Return (x, y) of the center of cell containing provided text 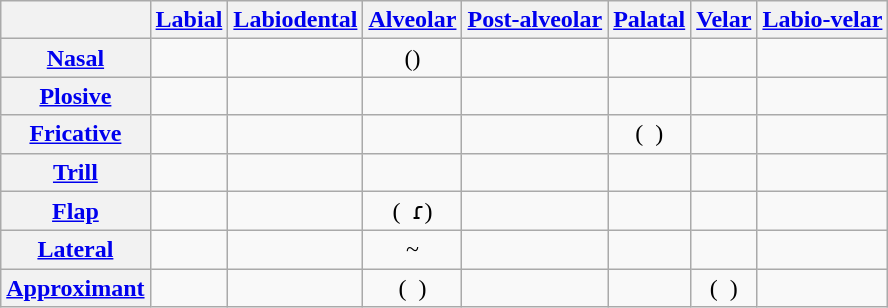
Alveolar (412, 20)
Labio-velar (822, 20)
Fricative (76, 134)
Velar (724, 20)
~ (412, 250)
Approximant (76, 288)
Nasal (76, 58)
Palatal (650, 20)
( ɾ) (412, 211)
Trill (76, 172)
Plosive (76, 96)
Labial (189, 20)
Labiodental (296, 20)
Post-alveolar (535, 20)
Lateral (76, 250)
() (412, 58)
Flap (76, 211)
